Return (X, Y) of the center of cell containing provided text 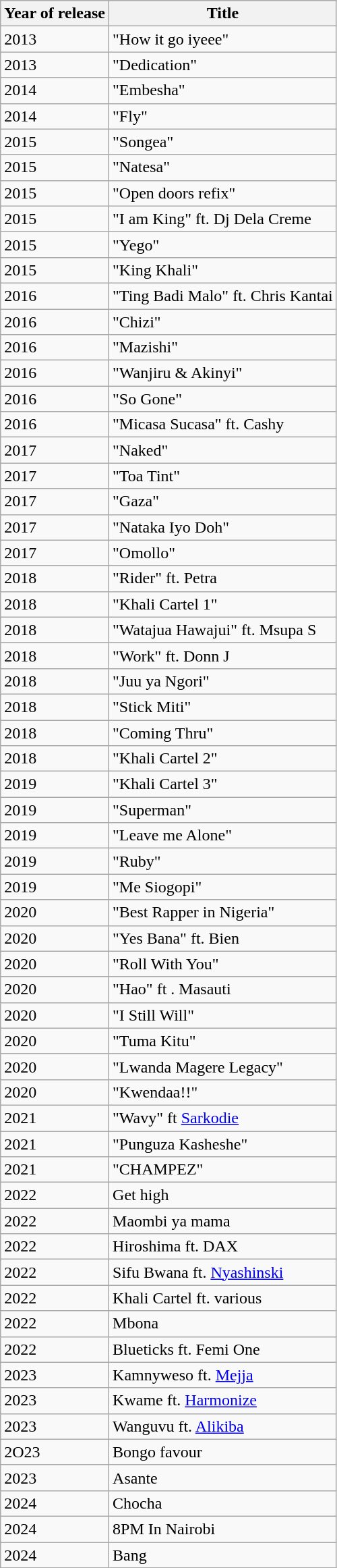
"Punguza Kasheshe" (223, 1144)
Mbona (223, 1324)
"Roll With You" (223, 964)
Title (223, 13)
"Wavy" ft Sarkodie (223, 1118)
"Lwanda Magere Legacy" (223, 1066)
"Chizi" (223, 322)
"Superman" (223, 810)
"I Still Will" (223, 1015)
"Work" ft. Donn J (223, 655)
"Mazishi" (223, 348)
"Me Siogopi" (223, 887)
"Toa Tint" (223, 476)
Sifu Bwana ft. Nyashinski (223, 1272)
"Rider" ft. Petra (223, 578)
"Coming Thru" (223, 732)
"Ruby" (223, 861)
"Gaza" (223, 502)
"Naked" (223, 450)
"Songea" (223, 142)
"So Gone" (223, 399)
"Hao" ft . Masauti (223, 990)
Bongo favour (223, 1452)
Chocha (223, 1503)
"Yes Bana" ft. Bien (223, 938)
Blueticks ft. Femi One (223, 1349)
"Ting Badi Malo" ft. Chris Kantai (223, 296)
"Best Rapper in Nigeria" (223, 913)
"Yego" (223, 244)
"Nataka Iyo Doh" (223, 527)
"King Khali" (223, 270)
"I am King" ft. Dj Dela Creme (223, 219)
"Stick Miti" (223, 707)
"Watajua Hawajui" ft. Msupa S (223, 630)
"Khali Cartel 2" (223, 759)
"Fly" (223, 116)
"Embesha" (223, 90)
"Kwendaa!!" (223, 1092)
"Wanjiru & Akinyi" (223, 373)
Year of release (55, 13)
2O23 (55, 1452)
Kwame ft. Harmonize (223, 1401)
"Leave me Alone" (223, 836)
"Natesa" (223, 167)
Maombi ya mama (223, 1221)
"Micasa Sucasa" ft. Cashy (223, 425)
Bang (223, 1555)
"Juu ya Ngori" (223, 681)
Asante (223, 1478)
8PM In Nairobi (223, 1529)
"Khali Cartel 3" (223, 784)
"How it go iyeee" (223, 39)
"Tuma Kitu" (223, 1041)
"Open doors refix" (223, 193)
"Omollo" (223, 553)
Wanguvu ft. Alikiba (223, 1426)
Kamnyweso ft. Mejja (223, 1375)
Khali Cartel ft. various (223, 1298)
"CHAMPEZ" (223, 1170)
"Dedication" (223, 65)
Get high (223, 1195)
"Khali Cartel 1" (223, 604)
Hiroshima ft. DAX (223, 1247)
